Return [x, y] of the center of cell containing provided text 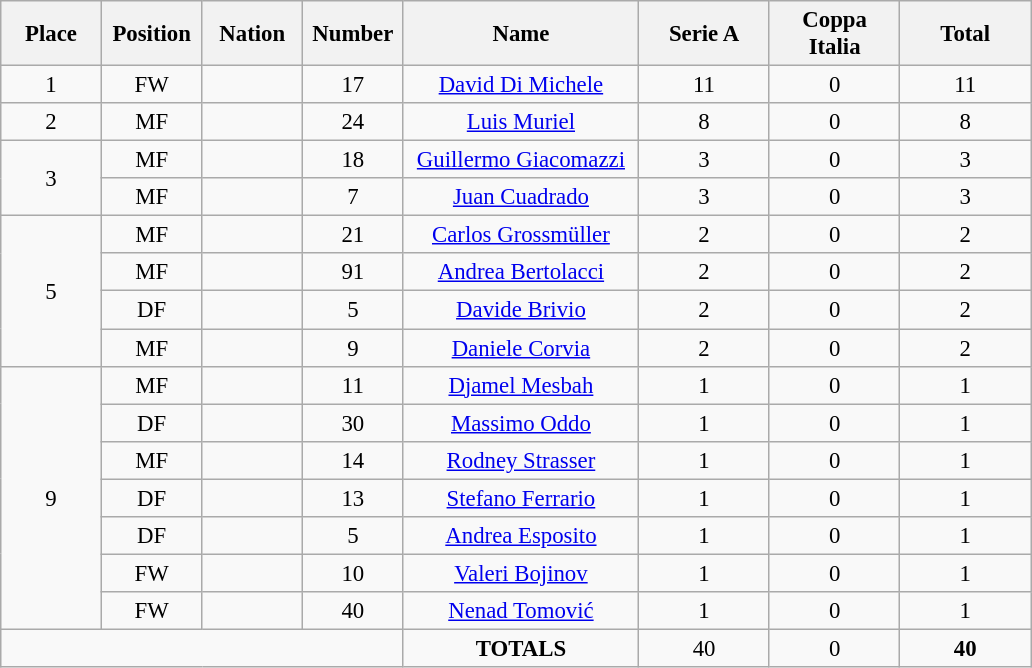
30 [354, 423]
Djamel Mesbah [521, 385]
18 [354, 160]
Juan Cuadrado [521, 197]
Coppa Italia [834, 34]
Nenad Tomović [521, 611]
Massimo Oddo [521, 423]
Number [354, 34]
Carlos Grossmüller [521, 235]
14 [354, 460]
Davide Brivio [521, 310]
Name [521, 34]
7 [354, 197]
Rodney Strasser [521, 460]
TOTALS [521, 648]
91 [354, 273]
Nation [252, 34]
Andrea Esposito [521, 536]
Total [966, 34]
Andrea Bertolacci [521, 273]
Guillermo Giacomazzi [521, 160]
Valeri Bojinov [521, 573]
Luis Muriel [521, 122]
17 [354, 85]
10 [354, 573]
Daniele Corvia [521, 348]
13 [354, 498]
Place [52, 34]
21 [354, 235]
Serie A [704, 34]
Position [152, 34]
24 [354, 122]
David Di Michele [521, 85]
Stefano Ferrario [521, 498]
